Search for the cell housing the specified text and yield its [X, Y] center coordinate. 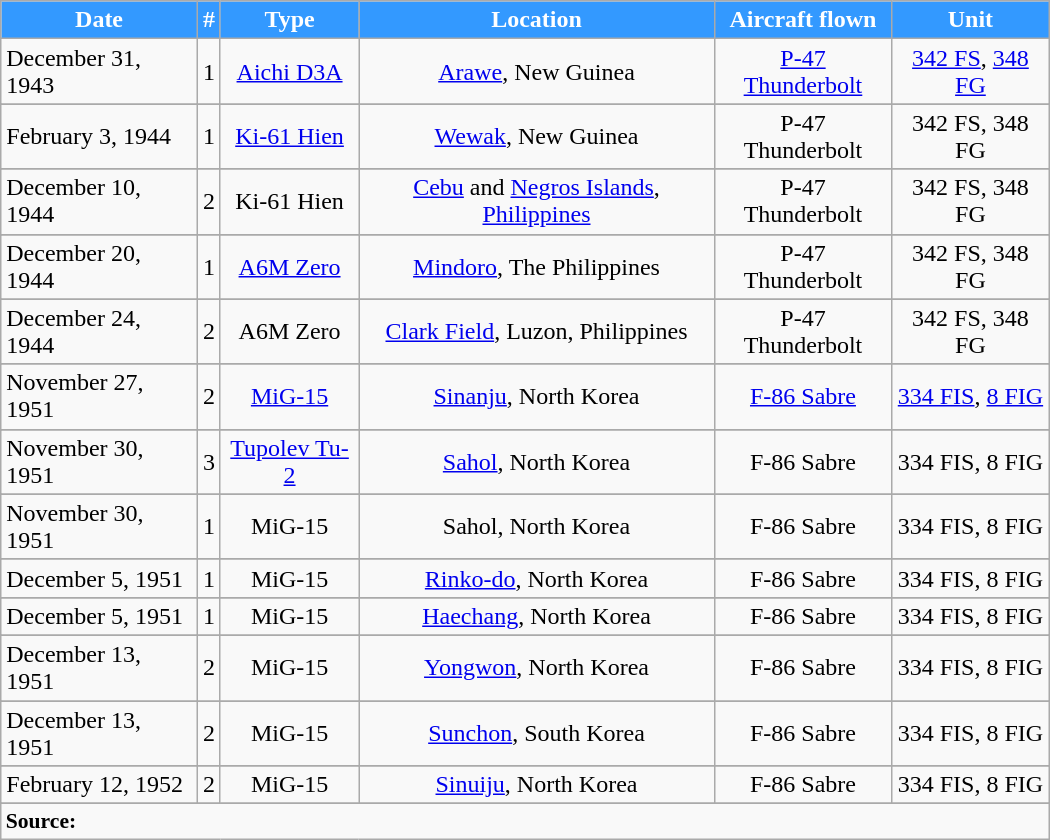
Mindoro, The Philippines [537, 266]
Haechang, North Korea [537, 616]
Unit [971, 20]
December 31, 1943 [100, 72]
Tupolev Tu-2 [289, 462]
Aichi D3A [289, 72]
Aircraft flown [802, 20]
Arawe, New Guinea [537, 72]
Clark Field, Luzon, Philippines [537, 332]
3 [208, 462]
Sunchon, South Korea [537, 732]
November 27, 1951 [100, 396]
Source: [525, 822]
December 24, 1944 [100, 332]
Rinko-do, North Korea [537, 578]
# [208, 20]
February 12, 1952 [100, 785]
Sinuiju, North Korea [537, 785]
December 10, 1944 [100, 202]
Yongwon, North Korea [537, 668]
Wewak, New Guinea [537, 136]
Sinanju, North Korea [537, 396]
Cebu and Negros Islands, Philippines [537, 202]
Date [100, 20]
February 3, 1944 [100, 136]
December 20, 1944 [100, 266]
Type [289, 20]
Location [537, 20]
